Detect which cell encompasses the target text, then output its [X, Y] center coordinate. 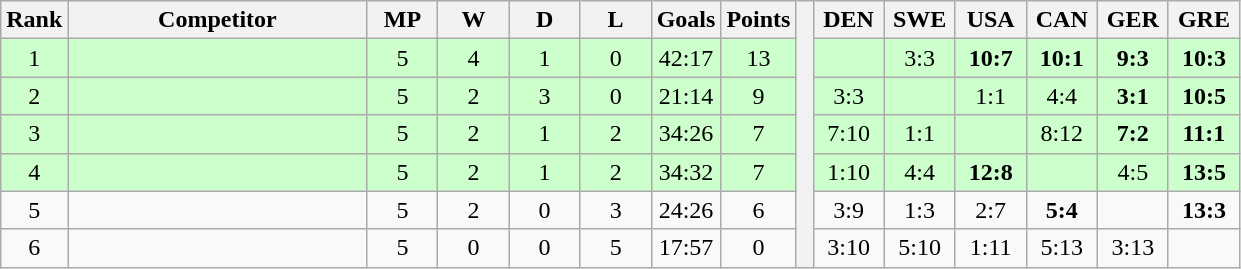
DEN [848, 20]
7:10 [848, 134]
CAN [1062, 20]
9 [758, 96]
9:3 [1132, 58]
USA [990, 20]
Points [758, 20]
4:5 [1132, 172]
10:1 [1062, 58]
SWE [920, 20]
Rank [34, 20]
GRE [1204, 20]
D [544, 20]
34:26 [686, 134]
13 [758, 58]
21:14 [686, 96]
11:1 [1204, 134]
12:8 [990, 172]
3:10 [848, 248]
Competitor [218, 20]
3:9 [848, 210]
24:26 [686, 210]
8:12 [1062, 134]
1:3 [920, 210]
MP [402, 20]
3:1 [1132, 96]
W [474, 20]
3:13 [1132, 248]
GER [1132, 20]
34:32 [686, 172]
5:10 [920, 248]
42:17 [686, 58]
13:5 [1204, 172]
10:3 [1204, 58]
5:13 [1062, 248]
13:3 [1204, 210]
Goals [686, 20]
5:4 [1062, 210]
L [616, 20]
10:5 [1204, 96]
1:10 [848, 172]
2:7 [990, 210]
1:11 [990, 248]
17:57 [686, 248]
10:7 [990, 58]
7:2 [1132, 134]
